Scan for the cell matching the given text and deliver its [X, Y] coordinate at center. 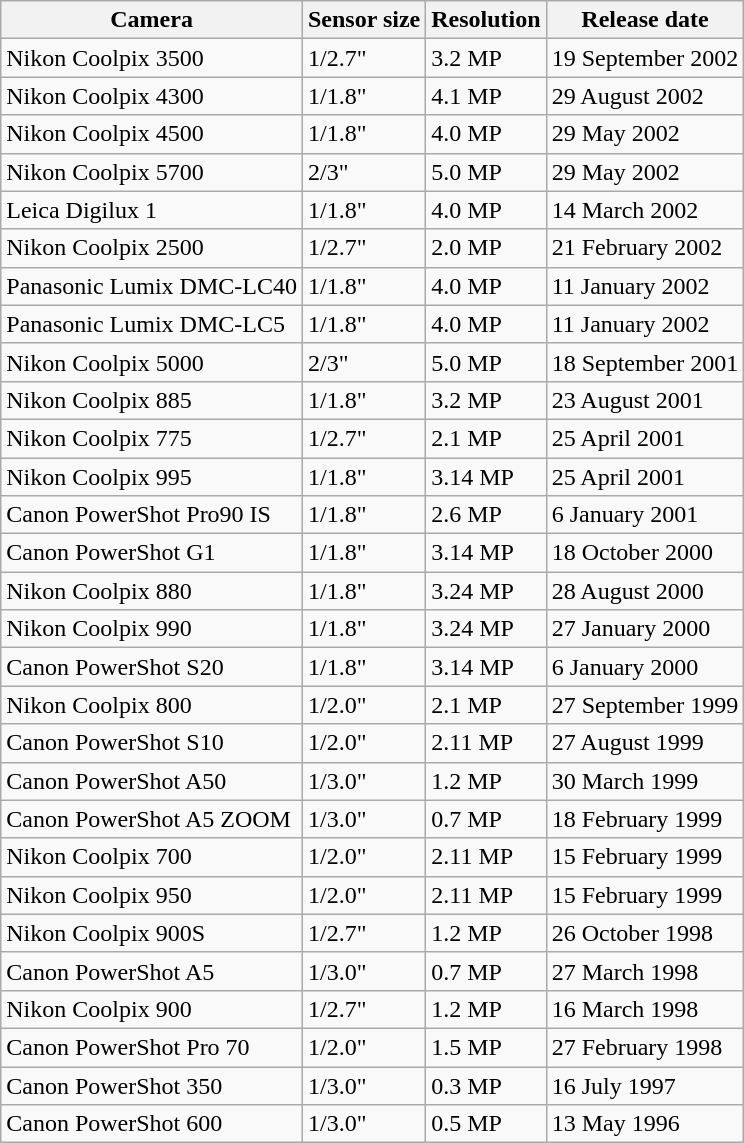
27 August 1999 [645, 743]
Nikon Coolpix 880 [152, 591]
Release date [645, 20]
Camera [152, 20]
13 May 1996 [645, 1124]
28 August 2000 [645, 591]
Canon PowerShot A50 [152, 781]
Nikon Coolpix 950 [152, 895]
Leica Digilux 1 [152, 210]
6 January 2000 [645, 667]
Canon PowerShot 350 [152, 1085]
26 October 1998 [645, 933]
Nikon Coolpix 800 [152, 705]
Canon PowerShot S20 [152, 667]
30 March 1999 [645, 781]
Canon PowerShot A5 ZOOM [152, 819]
Canon PowerShot A5 [152, 971]
Sensor size [364, 20]
16 March 1998 [645, 1009]
18 February 1999 [645, 819]
Nikon Coolpix 900S [152, 933]
Nikon Coolpix 2500 [152, 248]
2.6 MP [486, 515]
Nikon Coolpix 5700 [152, 172]
Nikon Coolpix 900 [152, 1009]
Nikon Coolpix 4300 [152, 96]
Panasonic Lumix DMC-LC40 [152, 286]
Nikon Coolpix 3500 [152, 58]
Nikon Coolpix 775 [152, 438]
21 February 2002 [645, 248]
Panasonic Lumix DMC-LC5 [152, 324]
27 February 1998 [645, 1047]
29 August 2002 [645, 96]
Resolution [486, 20]
16 July 1997 [645, 1085]
Canon PowerShot S10 [152, 743]
14 March 2002 [645, 210]
Canon PowerShot G1 [152, 553]
27 January 2000 [645, 629]
27 September 1999 [645, 705]
27 March 1998 [645, 971]
0.5 MP [486, 1124]
6 January 2001 [645, 515]
Nikon Coolpix 4500 [152, 134]
Canon PowerShot Pro90 IS [152, 515]
0.3 MP [486, 1085]
Nikon Coolpix 5000 [152, 362]
2.0 MP [486, 248]
Nikon Coolpix 700 [152, 857]
Canon PowerShot Pro 70 [152, 1047]
Nikon Coolpix 990 [152, 629]
18 September 2001 [645, 362]
Nikon Coolpix 885 [152, 400]
18 October 2000 [645, 553]
23 August 2001 [645, 400]
19 September 2002 [645, 58]
Canon PowerShot 600 [152, 1124]
Nikon Coolpix 995 [152, 477]
1.5 MP [486, 1047]
4.1 MP [486, 96]
